From the cell containing the given text, extract its center point as [x, y] coordinate. 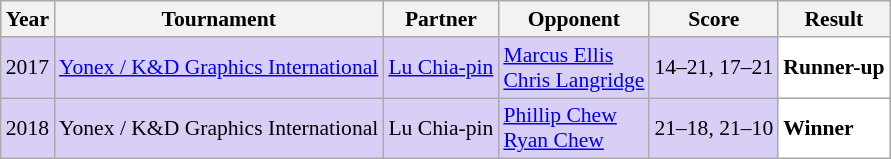
2017 [28, 68]
Result [834, 19]
Partner [440, 19]
Winner [834, 128]
14–21, 17–21 [714, 68]
Marcus Ellis Chris Langridge [574, 68]
Tournament [218, 19]
Runner-up [834, 68]
Year [28, 19]
Phillip Chew Ryan Chew [574, 128]
2018 [28, 128]
21–18, 21–10 [714, 128]
Opponent [574, 19]
Score [714, 19]
